Output the (X, Y) coordinate of the center of the cell containing the given text.  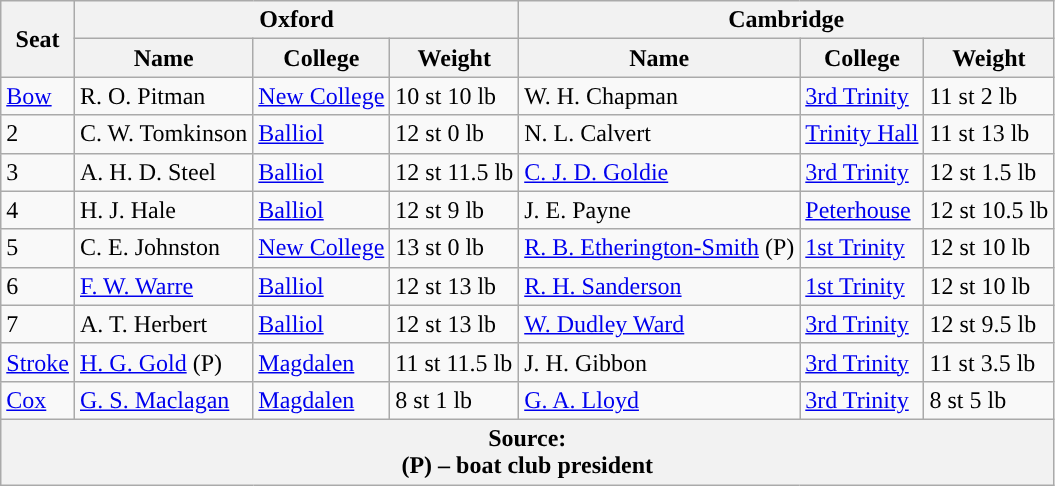
5 (38, 248)
A. T. Herbert (163, 324)
Source:(P) – boat club president (528, 452)
10 st 10 lb (454, 96)
12 st 1.5 lb (989, 172)
12 st 9.5 lb (989, 324)
C. J. D. Goldie (660, 172)
C. W. Tomkinson (163, 134)
Oxford (296, 20)
Trinity Hall (862, 134)
R. H. Sanderson (660, 286)
6 (38, 286)
H. J. Hale (163, 210)
8 st 1 lb (454, 400)
7 (38, 324)
11 st 13 lb (989, 134)
A. H. D. Steel (163, 172)
J. H. Gibbon (660, 362)
13 st 0 lb (454, 248)
8 st 5 lb (989, 400)
Seat (38, 39)
G. A. Lloyd (660, 400)
2 (38, 134)
12 st 0 lb (454, 134)
C. E. Johnston (163, 248)
Cox (38, 400)
Peterhouse (862, 210)
H. G. Gold (P) (163, 362)
G. S. Maclagan (163, 400)
W. H. Chapman (660, 96)
11 st 2 lb (989, 96)
R. B. Etherington-Smith (P) (660, 248)
12 st 9 lb (454, 210)
J. E. Payne (660, 210)
3 (38, 172)
12 st 10.5 lb (989, 210)
Cambridge (786, 20)
F. W. Warre (163, 286)
N. L. Calvert (660, 134)
R. O. Pitman (163, 96)
12 st 11.5 lb (454, 172)
4 (38, 210)
Stroke (38, 362)
11 st 11.5 lb (454, 362)
Bow (38, 96)
W. Dudley Ward (660, 324)
11 st 3.5 lb (989, 362)
